Capture the cell that displays the provided text and extract its (X, Y) central coordinate. 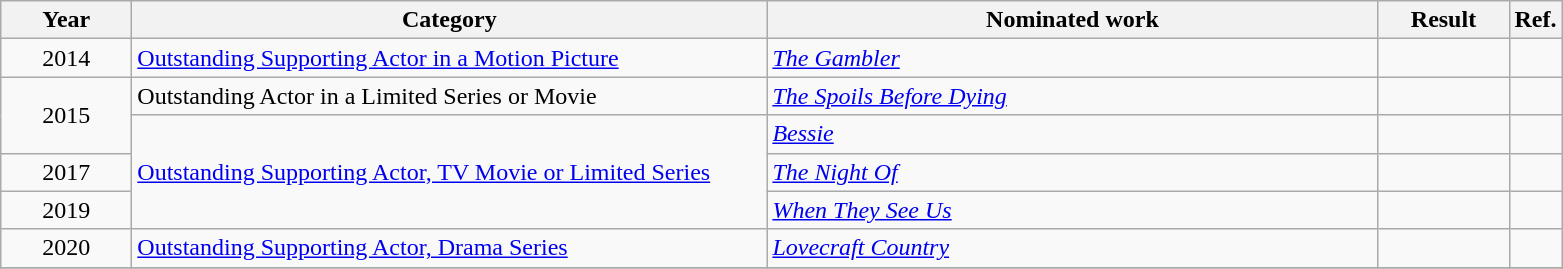
When They See Us (1072, 210)
2019 (66, 210)
The Night Of (1072, 172)
Category (450, 20)
2020 (66, 248)
2015 (66, 115)
Lovecraft Country (1072, 248)
Outstanding Supporting Actor, Drama Series (450, 248)
2014 (66, 58)
The Gambler (1072, 58)
Nominated work (1072, 20)
Result (1444, 20)
Year (66, 20)
The Spoils Before Dying (1072, 96)
Bessie (1072, 134)
Ref. (1536, 20)
2017 (66, 172)
Outstanding Supporting Actor in a Motion Picture (450, 58)
Outstanding Supporting Actor, TV Movie or Limited Series (450, 172)
Outstanding Actor in a Limited Series or Movie (450, 96)
